Identify which cell holds the provided text, then report its [x, y] central coordinate. 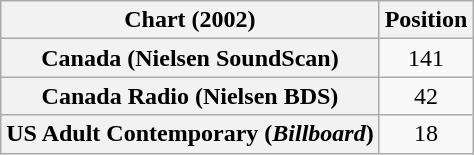
Chart (2002) [190, 20]
18 [426, 134]
Canada Radio (Nielsen BDS) [190, 96]
US Adult Contemporary (Billboard) [190, 134]
Position [426, 20]
Canada (Nielsen SoundScan) [190, 58]
42 [426, 96]
141 [426, 58]
